Determine the [x, y] coordinate at the center of the cell enclosing the given text.  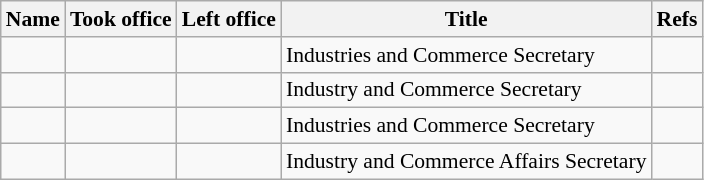
Industry and Commerce Secretary [466, 90]
Name [33, 19]
Title [466, 19]
Refs [678, 19]
Took office [121, 19]
Industry and Commerce Affairs Secretary [466, 162]
Left office [229, 19]
